Search for the cell housing the specified text and yield its [x, y] center coordinate. 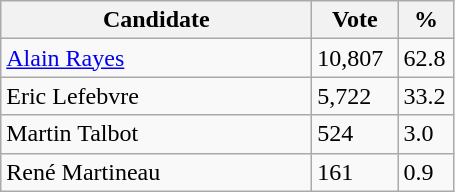
Candidate [156, 20]
0.9 [426, 172]
5,722 [355, 96]
3.0 [426, 134]
Eric Lefebvre [156, 96]
33.2 [426, 96]
Alain Rayes [156, 58]
% [426, 20]
62.8 [426, 58]
Vote [355, 20]
524 [355, 134]
10,807 [355, 58]
161 [355, 172]
René Martineau [156, 172]
Martin Talbot [156, 134]
